Capture the cell that displays the provided text and extract its [X, Y] central coordinate. 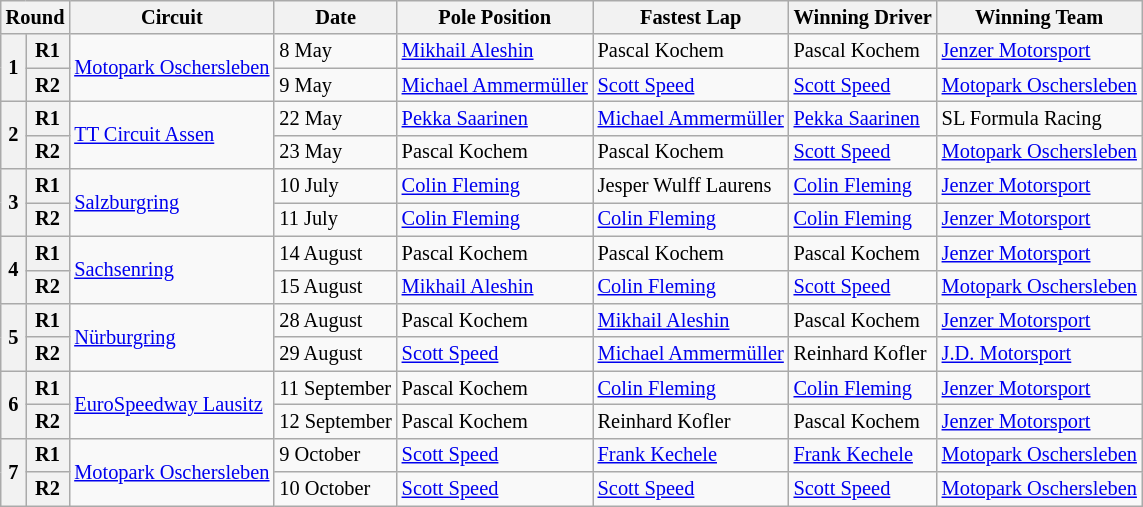
29 August [335, 354]
28 August [335, 320]
TT Circuit Assen [172, 134]
7 [14, 472]
2 [14, 134]
Jesper Wulff Laurens [691, 186]
Sachsenring [172, 270]
Winning Driver [863, 17]
3 [14, 202]
5 [14, 336]
22 May [335, 118]
Nürburgring [172, 336]
Salzburgring [172, 202]
Fastest Lap [691, 17]
Round [36, 17]
23 May [335, 152]
8 May [335, 51]
Date [335, 17]
J.D. Motorsport [1040, 354]
Winning Team [1040, 17]
4 [14, 270]
6 [14, 404]
10 July [335, 186]
Pole Position [495, 17]
11 July [335, 219]
9 May [335, 85]
11 September [335, 388]
Circuit [172, 17]
9 October [335, 455]
SL Formula Racing [1040, 118]
10 October [335, 489]
1 [14, 68]
EuroSpeedway Lausitz [172, 404]
12 September [335, 421]
15 August [335, 287]
14 August [335, 253]
